Locate the cell with the specified text and output its [x, y] center coordinate. 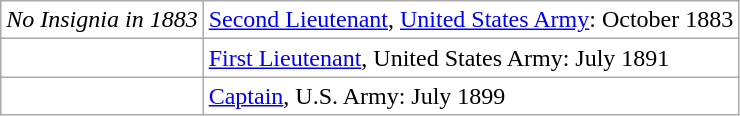
First Lieutenant, United States Army: July 1891 [471, 58]
No Insignia in 1883 [102, 20]
Captain, U.S. Army: July 1899 [471, 96]
Second Lieutenant, United States Army: October 1883 [471, 20]
